Identify which cell holds the provided text, then report its (X, Y) central coordinate. 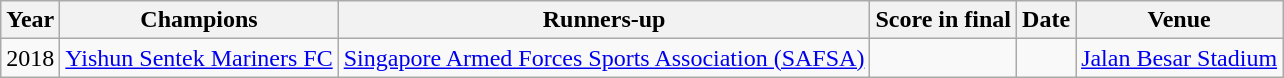
Singapore Armed Forces Sports Association (SAFSA) (604, 58)
Yishun Sentek Mariners FC (199, 58)
Date (1046, 20)
Year (30, 20)
Jalan Besar Stadium (1180, 58)
Runners-up (604, 20)
2018 (30, 58)
Champions (199, 20)
Score in final (944, 20)
Venue (1180, 20)
